Pinpoint the cell where the given text exists, returning its (x, y) midpoint coordinate. 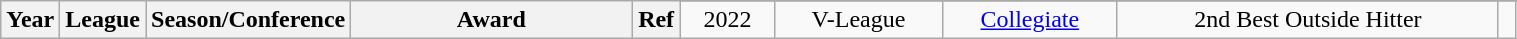
Season/Conference (248, 20)
2022 (727, 20)
2nd Best Outside Hitter (1308, 20)
V-League (858, 20)
Year (30, 20)
Collegiate (1030, 20)
Ref (656, 20)
League (103, 20)
Award (492, 20)
